Determine the [x, y] coordinate at the center of the cell enclosing the given text.  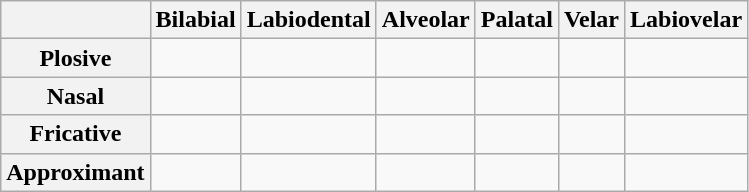
Plosive [76, 58]
Fricative [76, 134]
Labiovelar [686, 20]
Labiodental [308, 20]
Approximant [76, 172]
Nasal [76, 96]
Palatal [516, 20]
Alveolar [426, 20]
Velar [591, 20]
Bilabial [196, 20]
